Scan for the cell matching the given text and deliver its (x, y) coordinate at center. 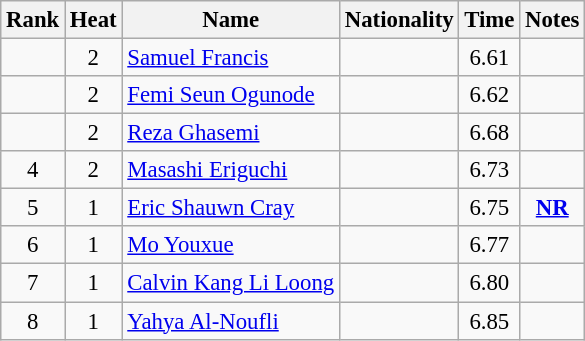
Reza Ghasemi (231, 133)
7 (33, 283)
4 (33, 170)
6.77 (490, 245)
Heat (94, 20)
Notes (552, 20)
NR (552, 208)
Time (490, 20)
6.61 (490, 58)
Samuel Francis (231, 58)
5 (33, 208)
6.68 (490, 133)
Nationality (398, 20)
Yahya Al-Noufli (231, 321)
6.73 (490, 170)
6.62 (490, 95)
6.75 (490, 208)
Eric Shauwn Cray (231, 208)
Name (231, 20)
6.80 (490, 283)
6.85 (490, 321)
Calvin Kang Li Loong (231, 283)
Masashi Eriguchi (231, 170)
Femi Seun Ogunode (231, 95)
8 (33, 321)
Mo Youxue (231, 245)
6 (33, 245)
Rank (33, 20)
